From the cell containing the given text, extract its center point as (x, y) coordinate. 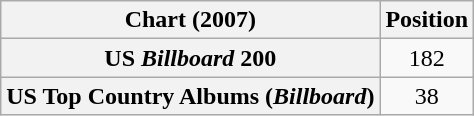
182 (427, 58)
US Billboard 200 (190, 58)
US Top Country Albums (Billboard) (190, 96)
38 (427, 96)
Chart (2007) (190, 20)
Position (427, 20)
